Return (x, y) of the center of cell containing provided text 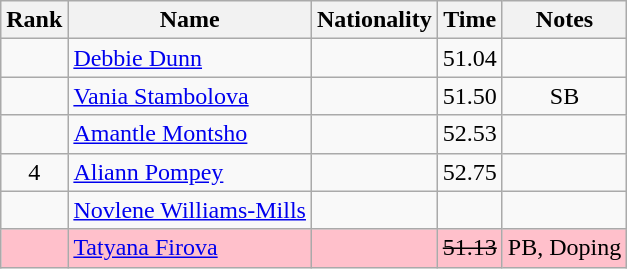
SB (564, 96)
52.53 (470, 134)
Debbie Dunn (190, 58)
Nationality (374, 20)
Aliann Pompey (190, 172)
51.04 (470, 58)
PB, Doping (564, 248)
Vania Stambolova (190, 96)
Time (470, 20)
52.75 (470, 172)
Amantle Montsho (190, 134)
Tatyana Firova (190, 248)
Rank (34, 20)
51.50 (470, 96)
51.13 (470, 248)
Name (190, 20)
Notes (564, 20)
Novlene Williams-Mills (190, 210)
4 (34, 172)
